Identify which cell holds the provided text, then report its [X, Y] central coordinate. 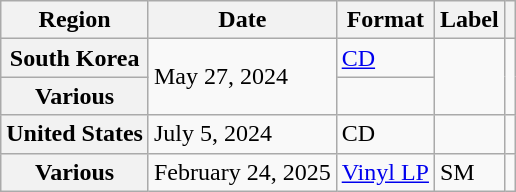
February 24, 2025 [242, 172]
SM [469, 172]
Region [75, 20]
Label [469, 20]
South Korea [75, 58]
Date [242, 20]
Vinyl LP [385, 172]
Format [385, 20]
United States [75, 134]
July 5, 2024 [242, 134]
May 27, 2024 [242, 77]
